Extract the [x, y] coordinate from the center of the cell holding the provided text.  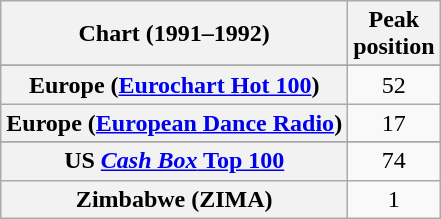
17 [394, 123]
Peakposition [394, 34]
52 [394, 85]
74 [394, 161]
1 [394, 199]
US Cash Box Top 100 [174, 161]
Europe (Eurochart Hot 100) [174, 85]
Europe (European Dance Radio) [174, 123]
Chart (1991–1992) [174, 34]
Zimbabwe (ZIMA) [174, 199]
